Provide the [X, Y] coordinate of the cell's center where the given text is located.  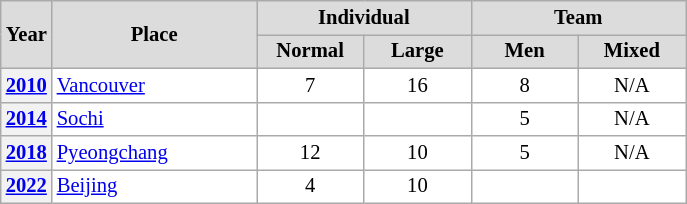
2010 [26, 85]
Mixed [632, 51]
2014 [26, 119]
Individual [363, 17]
Large [418, 51]
Beijing [154, 186]
7 [310, 85]
4 [310, 186]
2022 [26, 186]
8 [524, 85]
2018 [26, 153]
Place [154, 34]
Year [26, 34]
Team [578, 17]
Pyeongchang [154, 153]
12 [310, 153]
Vancouver [154, 85]
Sochi [154, 119]
Men [524, 51]
16 [418, 85]
Normal [310, 51]
